For the text-containing cell, return its midpoint in [X, Y] coordinate format. 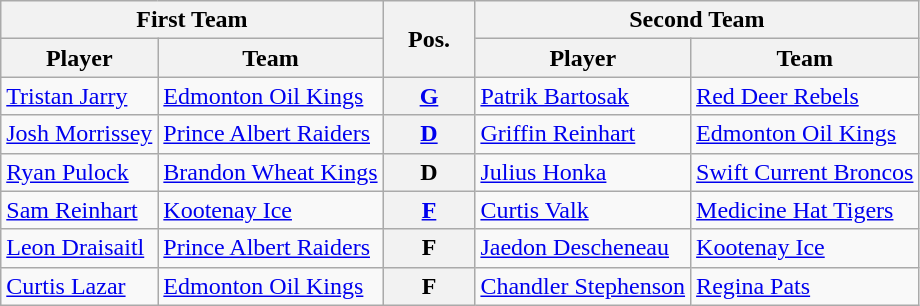
Julius Honka [583, 172]
Tristan Jarry [80, 96]
Leon Draisaitl [80, 248]
G [429, 96]
Brandon Wheat Kings [270, 172]
Red Deer Rebels [805, 96]
Second Team [697, 20]
Ryan Pulock [80, 172]
Swift Current Broncos [805, 172]
Jaedon Descheneau [583, 248]
Patrik Bartosak [583, 96]
Medicine Hat Tigers [805, 210]
Griffin Reinhart [583, 134]
Sam Reinhart [80, 210]
Curtis Valk [583, 210]
Josh Morrissey [80, 134]
First Team [192, 20]
Curtis Lazar [80, 286]
Pos. [429, 39]
Regina Pats [805, 286]
Chandler Stephenson [583, 286]
